Scan for the cell matching the given text and deliver its (x, y) coordinate at center. 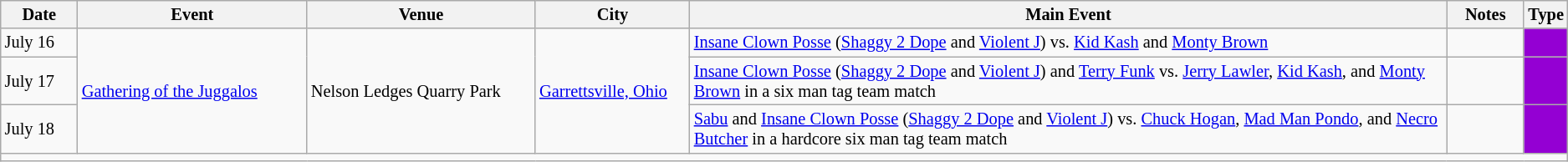
Insane Clown Posse (Shaggy 2 Dope and Violent J) and Terry Funk vs. Jerry Lawler, Kid Kash, and Monty Brown in a six man tag team match (1069, 81)
Nelson Ledges Quarry Park (421, 90)
Type (1545, 14)
July 18 (39, 129)
Sabu and Insane Clown Posse (Shaggy 2 Dope and Violent J) vs. Chuck Hogan, Mad Man Pondo, and Necro Butcher in a hardcore six man tag team match (1069, 129)
Notes (1485, 14)
Event (192, 14)
July 16 (39, 43)
Gathering of the Juggalos (192, 90)
Insane Clown Posse (Shaggy 2 Dope and Violent J) vs. Kid Kash and Monty Brown (1069, 43)
Date (39, 14)
Garrettsville, Ohio (612, 90)
Venue (421, 14)
July 17 (39, 81)
Main Event (1069, 14)
City (612, 14)
